Output the (X, Y) coordinate of the center of the cell containing the given text.  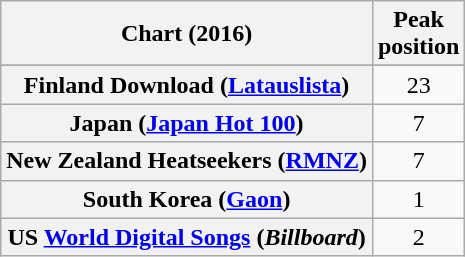
Peakposition (418, 34)
New Zealand Heatseekers (RMNZ) (187, 161)
Japan (Japan Hot 100) (187, 123)
1 (418, 199)
Finland Download (Latauslista) (187, 85)
US World Digital Songs (Billboard) (187, 237)
Chart (2016) (187, 34)
23 (418, 85)
2 (418, 237)
South Korea (Gaon) (187, 199)
